From the cell containing the given text, extract its center point as (X, Y) coordinate. 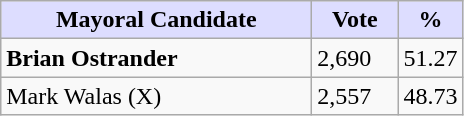
2,690 (355, 58)
51.27 (430, 58)
Mark Walas (X) (156, 96)
2,557 (355, 96)
48.73 (430, 96)
% (430, 20)
Vote (355, 20)
Mayoral Candidate (156, 20)
Brian Ostrander (156, 58)
